Return the [X, Y] coordinate for the center point of the cell that contains the specified text.  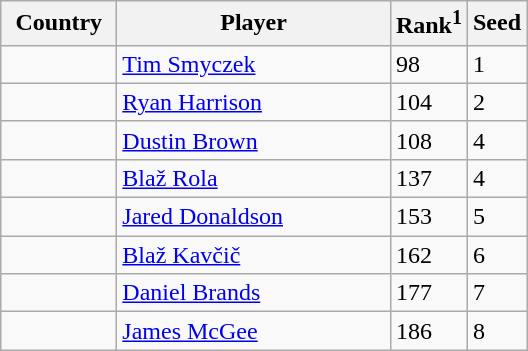
5 [496, 217]
Country [59, 24]
177 [428, 293]
1 [496, 64]
162 [428, 255]
Blaž Rola [254, 178]
Daniel Brands [254, 293]
Blaž Kavčič [254, 255]
Tim Smyczek [254, 64]
James McGee [254, 331]
108 [428, 140]
Ryan Harrison [254, 102]
Jared Donaldson [254, 217]
2 [496, 102]
8 [496, 331]
Player [254, 24]
Dustin Brown [254, 140]
98 [428, 64]
104 [428, 102]
153 [428, 217]
137 [428, 178]
186 [428, 331]
6 [496, 255]
Seed [496, 24]
Rank1 [428, 24]
7 [496, 293]
